Search for the cell housing the specified text and yield its [X, Y] center coordinate. 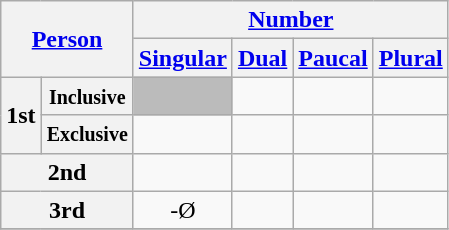
Plural [410, 58]
1st [21, 115]
3rd [68, 210]
Inclusive [87, 96]
-Ø [182, 210]
Exclusive [87, 134]
2nd [68, 172]
Dual [262, 58]
Paucal [333, 58]
Number [290, 20]
Person [68, 39]
Singular [182, 58]
